Capture the cell that displays the provided text and extract its [x, y] central coordinate. 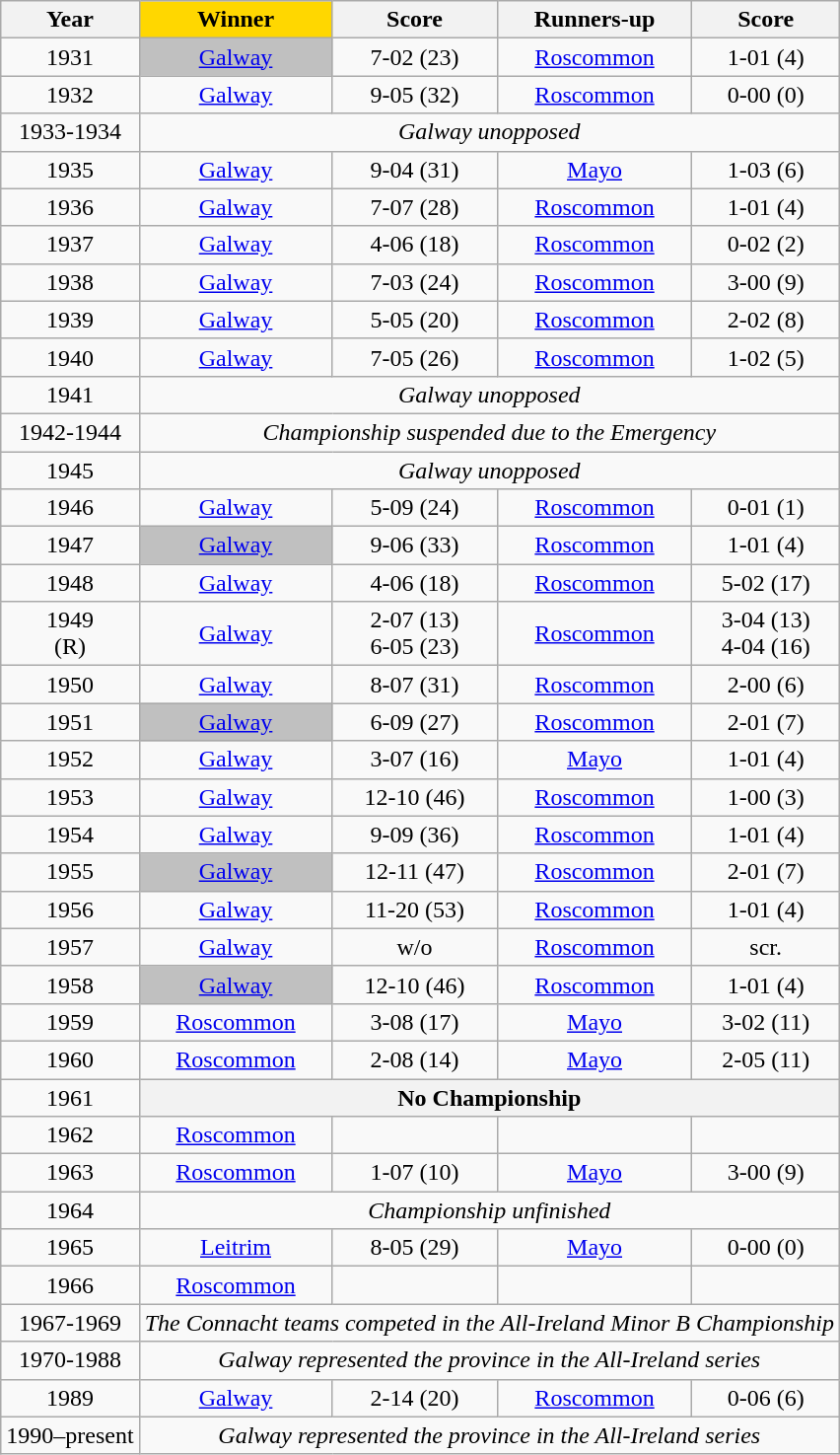
Year [70, 20]
The Connacht teams competed in the All-Ireland Minor B Championship [489, 1323]
1932 [70, 95]
1959 [70, 1022]
7-02 (23) [414, 57]
1947 [70, 546]
11-20 (53) [414, 909]
7-07 (28) [414, 207]
1950 [70, 685]
1946 [70, 508]
1935 [70, 170]
2-05 (11) [765, 1059]
1964 [70, 1210]
1961 [70, 1098]
12-11 (47) [414, 872]
Winner [236, 20]
scr. [765, 947]
1967-1969 [70, 1323]
0-06 (6) [765, 1398]
1936 [70, 207]
2-00 (6) [765, 685]
7-03 (24) [414, 282]
1953 [70, 797]
Leitrim [236, 1248]
1937 [70, 245]
1954 [70, 835]
1963 [70, 1173]
9-05 (32) [414, 95]
9-04 (31) [414, 170]
6-09 (27) [414, 722]
1941 [70, 395]
7-05 (26) [414, 357]
w/o [414, 947]
3-08 (17) [414, 1022]
1948 [70, 583]
No Championship [489, 1098]
1939 [70, 320]
2-02 (8) [765, 320]
0-02 (2) [765, 245]
1955 [70, 872]
2-08 (14) [414, 1059]
5-05 (20) [414, 320]
1970-1988 [70, 1360]
2-14 (20) [414, 1398]
1956 [70, 909]
1-07 (10) [414, 1173]
1-00 (3) [765, 797]
1957 [70, 947]
1942-1944 [70, 432]
3-02 (11) [765, 1022]
1933-1934 [70, 132]
1938 [70, 282]
9-06 (33) [414, 546]
8-05 (29) [414, 1248]
1949(R) [70, 633]
5-02 (17) [765, 583]
1940 [70, 357]
1945 [70, 471]
Championship unfinished [489, 1210]
1966 [70, 1285]
1958 [70, 984]
1-03 (6) [765, 170]
9-09 (36) [414, 835]
Championship suspended due to the Emergency [489, 432]
1962 [70, 1135]
3-07 (16) [414, 760]
2-07 (13)6-05 (23) [414, 633]
1931 [70, 57]
8-07 (31) [414, 685]
1990–present [70, 1435]
1-02 (5) [765, 357]
1965 [70, 1248]
1989 [70, 1398]
1952 [70, 760]
1960 [70, 1059]
Runners-up [595, 20]
5-09 (24) [414, 508]
1951 [70, 722]
3-04 (13)4-04 (16) [765, 633]
0-01 (1) [765, 508]
